Output the (X, Y) coordinate of the center of the cell containing the given text.  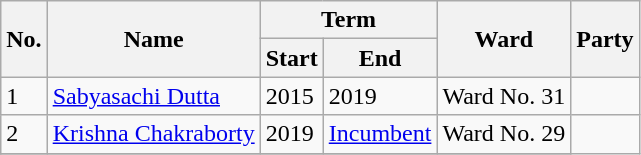
Incumbent (380, 134)
No. (24, 39)
Party (605, 39)
2015 (292, 96)
Ward No. 31 (504, 96)
Name (154, 39)
Sabyasachi Dutta (154, 96)
End (380, 58)
Krishna Chakraborty (154, 134)
2 (24, 134)
Ward (504, 39)
1 (24, 96)
Ward No. 29 (504, 134)
Start (292, 58)
Term (348, 20)
